Detect which cell encompasses the target text, then output its (X, Y) center coordinate. 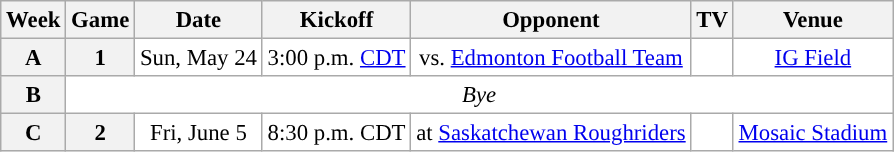
Opponent (551, 20)
1 (100, 58)
C (34, 133)
Game (100, 20)
8:30 p.m. CDT (336, 133)
B (34, 95)
2 (100, 133)
IG Field (812, 58)
vs. Edmonton Football Team (551, 58)
Date (199, 20)
Fri, June 5 (199, 133)
Week (34, 20)
Bye (480, 95)
TV (712, 20)
Mosaic Stadium (812, 133)
Sun, May 24 (199, 58)
3:00 p.m. CDT (336, 58)
at Saskatchewan Roughriders (551, 133)
A (34, 58)
Venue (812, 20)
Kickoff (336, 20)
